Output the [x, y] coordinate of the center of the cell containing the given text.  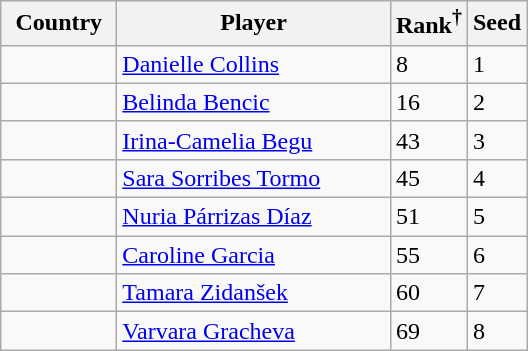
7 [496, 293]
1 [496, 64]
5 [496, 217]
45 [428, 178]
16 [428, 102]
4 [496, 178]
Caroline Garcia [254, 255]
Seed [496, 24]
51 [428, 217]
Player [254, 24]
Sara Sorribes Tormo [254, 178]
Rank† [428, 24]
Nuria Párrizas Díaz [254, 217]
Country [59, 24]
Belinda Bencic [254, 102]
Irina-Camelia Begu [254, 140]
Danielle Collins [254, 64]
60 [428, 293]
6 [496, 255]
43 [428, 140]
55 [428, 255]
2 [496, 102]
Varvara Gracheva [254, 331]
69 [428, 331]
Tamara Zidanšek [254, 293]
3 [496, 140]
